Return the [x, y] coordinate for the center point of the cell that contains the specified text.  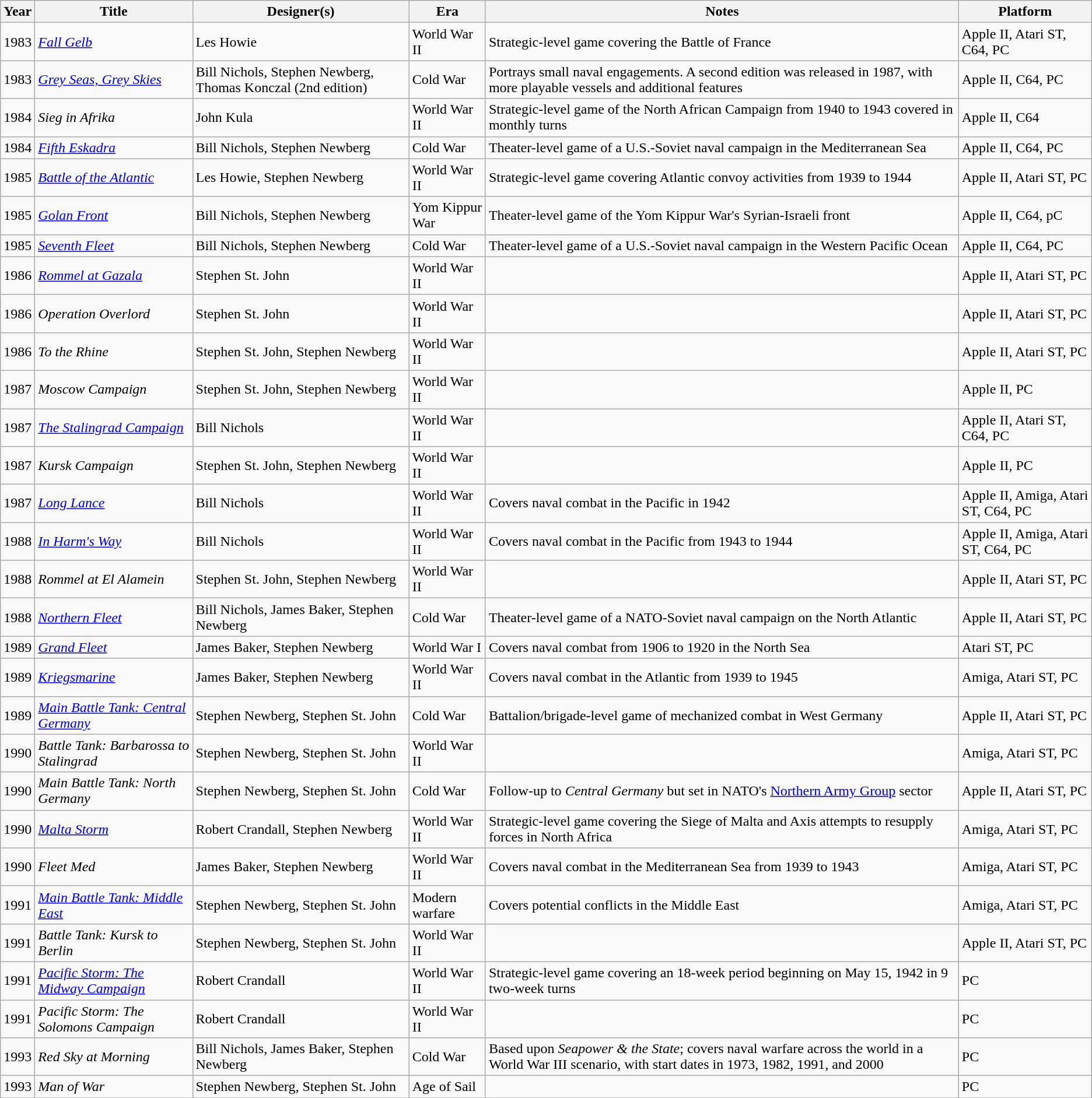
Year [17, 12]
Battalion/brigade-level game of mechanized combat in West Germany [722, 715]
Fleet Med [114, 867]
Main Battle Tank: North Germany [114, 791]
Strategic-level game covering the Siege of Malta and Axis attempts to resupply forces in North Africa [722, 829]
Moscow Campaign [114, 390]
Man of War [114, 1087]
Title [114, 12]
Northern Fleet [114, 617]
Era [447, 12]
Theater-level game of a U.S.-Soviet naval campaign in the Western Pacific Ocean [722, 245]
Designer(s) [301, 12]
Golan Front [114, 216]
Strategic-level game covering an 18-week period beginning on May 15, 1942 in 9 two-week turns [722, 981]
Pacific Storm: The Solomons Campaign [114, 1018]
Grand Fleet [114, 647]
Notes [722, 12]
Age of Sail [447, 1087]
Theater-level game of the Yom Kippur War's Syrian-Israeli front [722, 216]
Covers naval combat in the Pacific from 1943 to 1944 [722, 541]
Modern warfare [447, 905]
Covers potential conflicts in the Middle East [722, 905]
Red Sky at Morning [114, 1057]
Covers naval combat in the Pacific in 1942 [722, 504]
Les Howie [301, 42]
Battle of the Atlantic [114, 177]
Yom Kippur War [447, 216]
Grey Seas, Grey Skies [114, 79]
Pacific Storm: The Midway Campaign [114, 981]
Main Battle Tank: Central Germany [114, 715]
Covers naval combat from 1906 to 1920 in the North Sea [722, 647]
Covers naval combat in the Atlantic from 1939 to 1945 [722, 678]
Fifth Eskadra [114, 148]
Les Howie, Stephen Newberg [301, 177]
Covers naval combat in the Mediterranean Sea from 1939 to 1943 [722, 867]
Sieg in Afrika [114, 118]
Kursk Campaign [114, 465]
Malta Storm [114, 829]
Follow-up to Central Germany but set in NATO's Northern Army Group sector [722, 791]
Long Lance [114, 504]
World War I [447, 647]
Fall Gelb [114, 42]
Theater-level game of a NATO-Soviet naval campaign on the North Atlantic [722, 617]
To the Rhine [114, 351]
Theater-level game of a U.S.-Soviet naval campaign in the Mediterranean Sea [722, 148]
Bill Nichols, Stephen Newberg, Thomas Konczal (2nd edition) [301, 79]
In Harm's Way [114, 541]
Apple II, C64 [1025, 118]
Strategic-level game of the North African Campaign from 1940 to 1943 covered in monthly turns [722, 118]
Battle Tank: Barbarossa to Stalingrad [114, 753]
Main Battle Tank: Middle East [114, 905]
Atari ST, PC [1025, 647]
Rommel at Gazala [114, 275]
Platform [1025, 12]
Rommel at El Alamein [114, 580]
Seventh Fleet [114, 245]
Operation Overlord [114, 314]
Battle Tank: Kursk to Berlin [114, 942]
Robert Crandall, Stephen Newberg [301, 829]
Portrays small naval engagements. A second edition was released in 1987, with more playable vessels and additional features [722, 79]
Kriegsmarine [114, 678]
The Stalingrad Campaign [114, 427]
Strategic-level game covering Atlantic convoy activities from 1939 to 1944 [722, 177]
John Kula [301, 118]
Strategic-level game covering the Battle of France [722, 42]
Apple II, C64, pC [1025, 216]
Based upon Seapower & the State; covers naval warfare across the world in a World War III scenario, with start dates in 1973, 1982, 1991, and 2000 [722, 1057]
